Determine the (X, Y) coordinate at the center of the cell enclosing the given text.  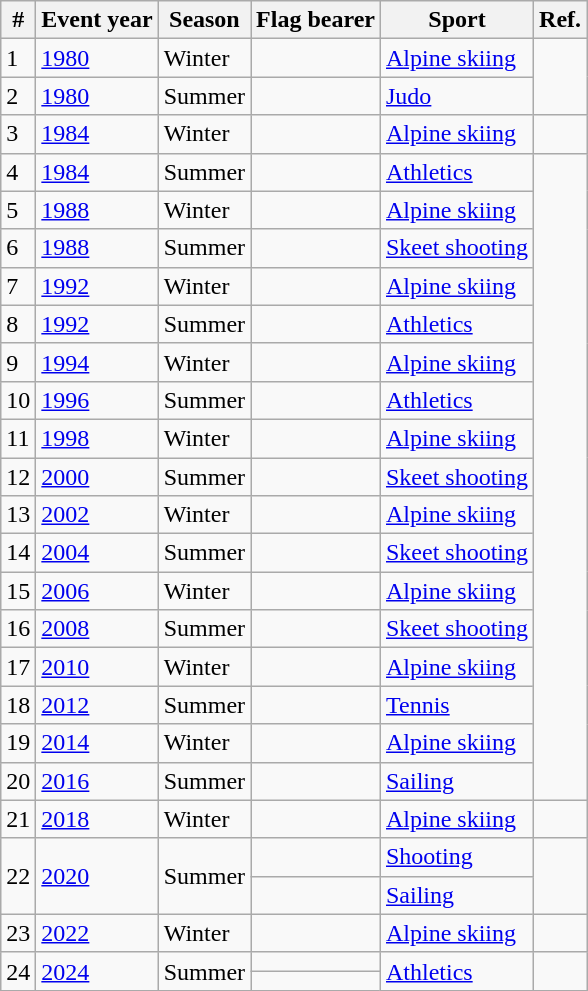
9 (18, 362)
11 (18, 438)
8 (18, 324)
2020 (97, 876)
15 (18, 591)
2002 (97, 515)
2024 (97, 971)
7 (18, 286)
2008 (97, 629)
2010 (97, 667)
Judo (456, 96)
2 (18, 96)
22 (18, 876)
12 (18, 477)
Flag bearer (316, 20)
21 (18, 819)
Event year (97, 20)
1996 (97, 400)
13 (18, 515)
24 (18, 971)
6 (18, 248)
14 (18, 553)
16 (18, 629)
Tennis (456, 705)
# (18, 20)
3 (18, 134)
Shooting (456, 857)
5 (18, 210)
Sport (456, 20)
17 (18, 667)
2016 (97, 781)
1 (18, 58)
23 (18, 933)
2018 (97, 819)
2022 (97, 933)
2006 (97, 591)
2014 (97, 743)
20 (18, 781)
2012 (97, 705)
4 (18, 172)
10 (18, 400)
Season (204, 20)
1994 (97, 362)
2004 (97, 553)
18 (18, 705)
19 (18, 743)
2000 (97, 477)
Ref. (560, 20)
1998 (97, 438)
